Return the [X, Y] coordinate for the center point of the cell that contains the specified text.  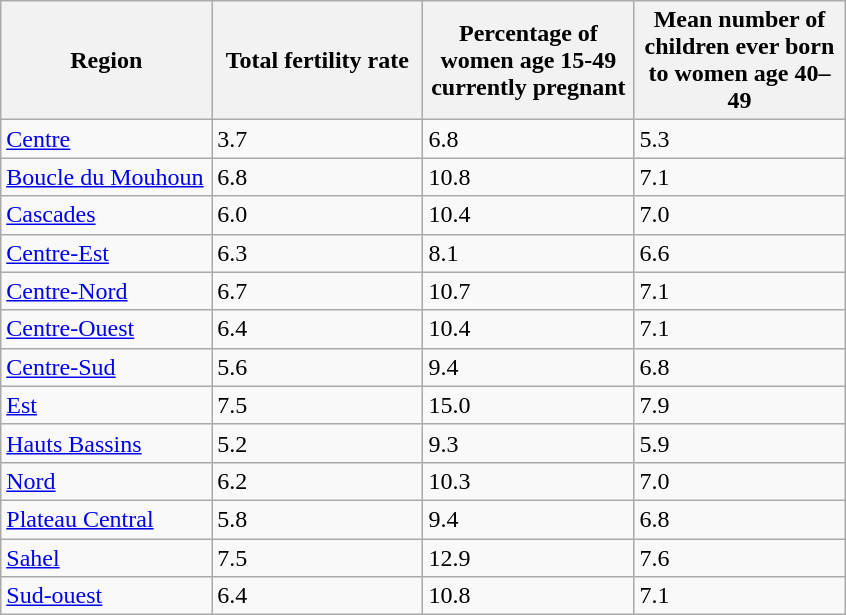
Plateau Central [106, 519]
Mean number of children ever born to women age 40–49 [740, 60]
9.3 [528, 443]
Total fertility rate [318, 60]
Nord [106, 481]
Cascades [106, 215]
Centre-Sud [106, 367]
7.6 [740, 557]
12.9 [528, 557]
Region [106, 60]
10.7 [528, 291]
3.7 [318, 139]
5.3 [740, 139]
Percentage of women age 15-49 currently pregnant [528, 60]
10.3 [528, 481]
15.0 [528, 405]
5.9 [740, 443]
6.3 [318, 253]
Hauts Bassins [106, 443]
6.6 [740, 253]
Sud-ouest [106, 596]
Centre [106, 139]
Centre-Est [106, 253]
Centre-Ouest [106, 329]
6.2 [318, 481]
8.1 [528, 253]
Sahel [106, 557]
Boucle du Mouhoun [106, 177]
6.0 [318, 215]
7.9 [740, 405]
6.7 [318, 291]
Centre-Nord [106, 291]
Est [106, 405]
5.8 [318, 519]
5.2 [318, 443]
5.6 [318, 367]
